Locate the cell with the specified text and output its [x, y] center coordinate. 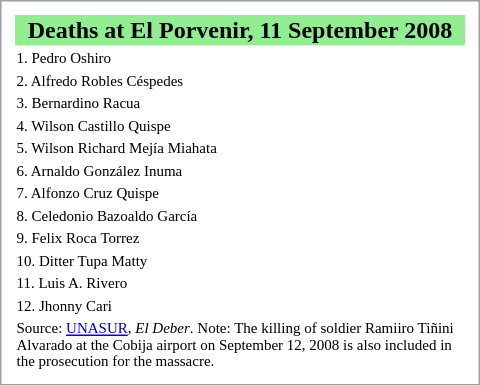
2. Alfredo Robles Céspedes [240, 80]
3. Bernardino Racua [240, 103]
1. Pedro Oshiro [240, 58]
12. Jhonny Cari [240, 306]
6. Arnaldo González Inuma [240, 170]
4. Wilson Castillo Quispe [240, 126]
8. Celedonio Bazoaldo García [240, 216]
9. Felix Roca Torrez [240, 238]
11. Luis A. Rivero [240, 283]
7. Alfonzo Cruz Quispe [240, 193]
5. Wilson Richard Mejía Miahata [240, 148]
10. Ditter Tupa Matty [240, 260]
Deaths at El Porvenir, 11 September 2008 [240, 30]
